Detect which cell encompasses the target text, then output its [X, Y] center coordinate. 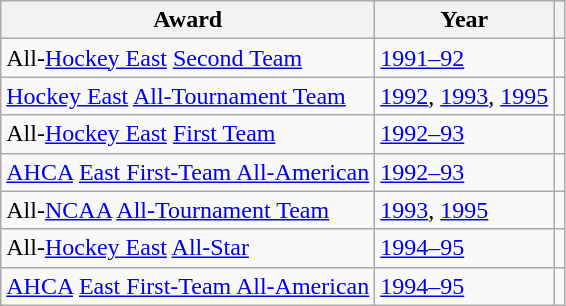
All-Hockey East All-Star [188, 248]
All-Hockey East First Team [188, 134]
1992, 1993, 1995 [464, 96]
Year [464, 20]
All-NCAA All-Tournament Team [188, 210]
All-Hockey East Second Team [188, 58]
1993, 1995 [464, 210]
1991–92 [464, 58]
Award [188, 20]
Hockey East All-Tournament Team [188, 96]
